Identify which cell holds the provided text, then report its [x, y] central coordinate. 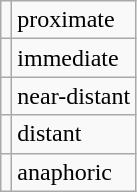
proximate [74, 20]
immediate [74, 58]
anaphoric [74, 172]
distant [74, 134]
near-distant [74, 96]
